For the text-containing cell, return its midpoint in (x, y) coordinate format. 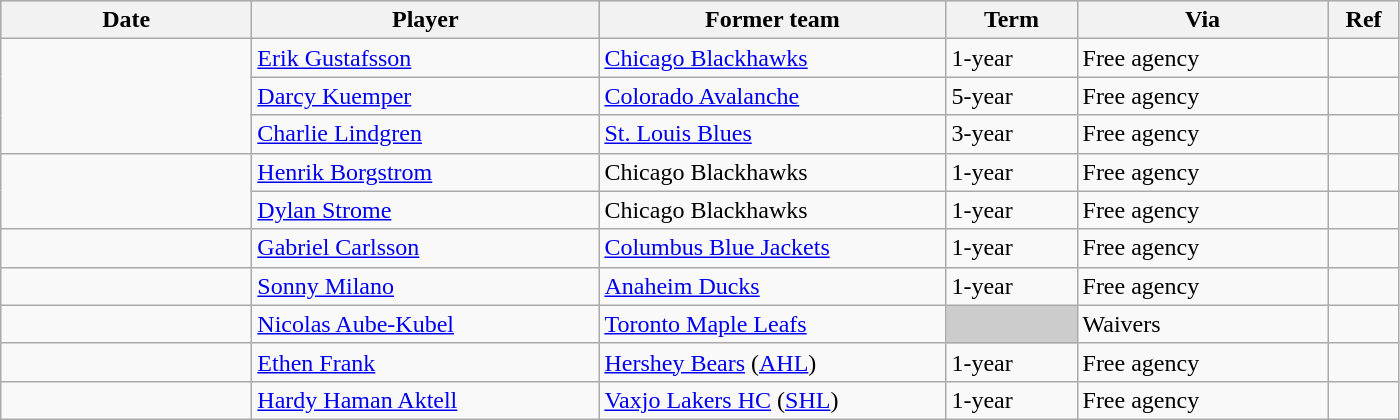
Hershey Bears (AHL) (772, 362)
Date (126, 20)
Ethen Frank (426, 362)
Nicolas Aube-Kubel (426, 324)
Colorado Avalanche (772, 96)
Darcy Kuemper (426, 96)
St. Louis Blues (772, 134)
5-year (1012, 96)
Former team (772, 20)
Term (1012, 20)
Sonny Milano (426, 286)
Ref (1364, 20)
Via (1202, 20)
Erik Gustafsson (426, 58)
Anaheim Ducks (772, 286)
Gabriel Carlsson (426, 248)
Dylan Strome (426, 210)
Vaxjo Lakers HC (SHL) (772, 400)
Charlie Lindgren (426, 134)
Hardy Haman Aktell (426, 400)
Waivers (1202, 324)
Toronto Maple Leafs (772, 324)
Henrik Borgstrom (426, 172)
3-year (1012, 134)
Player (426, 20)
Columbus Blue Jackets (772, 248)
